Extract the (x, y) coordinate from the center of the cell holding the provided text.  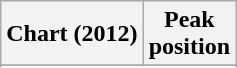
Chart (2012) (72, 34)
Peakposition (189, 34)
